Detect which cell encompasses the target text, then output its (x, y) center coordinate. 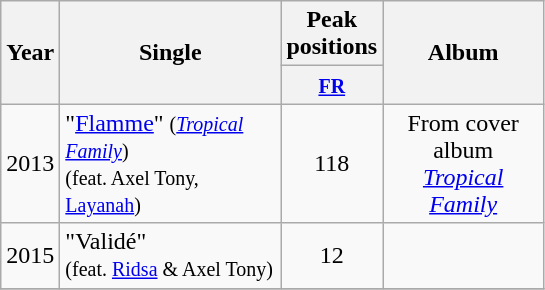
Year (30, 52)
12 (332, 256)
FR (332, 85)
From cover album Tropical Family (464, 164)
2015 (30, 256)
"Validé" (feat. Ridsa & Axel Tony) (170, 256)
2013 (30, 164)
118 (332, 164)
Peak positions (332, 34)
"Flamme" (Tropical Family)(feat. Axel Tony, Layanah) (170, 164)
Single (170, 52)
Album (464, 52)
